Provide the (x, y) coordinate of the cell's center where the given text is located.  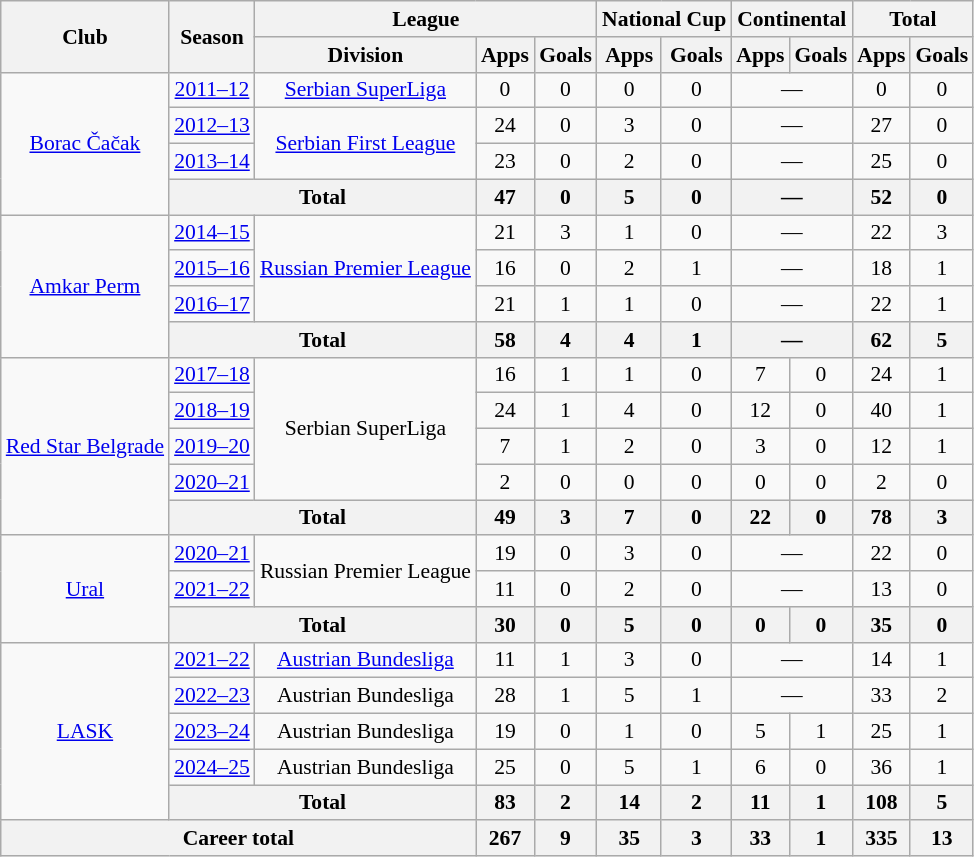
27 (881, 126)
62 (881, 340)
Career total (238, 839)
Amkar Perm (85, 286)
6 (760, 767)
League (426, 19)
2011–12 (212, 90)
335 (881, 839)
2017–18 (212, 375)
36 (881, 767)
2013–14 (212, 162)
83 (505, 803)
2023–24 (212, 732)
2015–16 (212, 269)
47 (505, 197)
Season (212, 36)
2022–23 (212, 696)
30 (505, 625)
2019–20 (212, 447)
2024–25 (212, 767)
58 (505, 340)
Division (366, 55)
Red Star Belgrade (85, 446)
Club (85, 36)
28 (505, 696)
267 (505, 839)
18 (881, 269)
Continental (792, 19)
9 (566, 839)
108 (881, 803)
National Cup (664, 19)
LASK (85, 731)
Borac Čačak (85, 143)
2012–13 (212, 126)
52 (881, 197)
Ural (85, 590)
49 (505, 518)
2014–15 (212, 233)
2018–19 (212, 411)
Serbian First League (366, 144)
2016–17 (212, 304)
40 (881, 411)
23 (505, 162)
78 (881, 518)
